Search for the cell housing the specified text and yield its (X, Y) center coordinate. 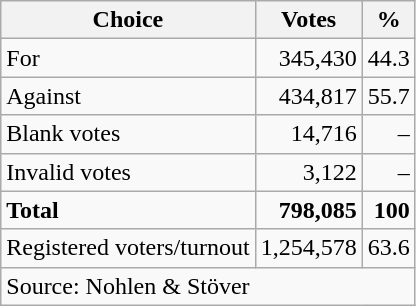
% (388, 20)
100 (388, 210)
1,254,578 (308, 248)
Invalid votes (128, 172)
Against (128, 96)
44.3 (388, 58)
Blank votes (128, 134)
Registered voters/turnout (128, 248)
63.6 (388, 248)
Source: Nohlen & Stöver (208, 286)
For (128, 58)
434,817 (308, 96)
798,085 (308, 210)
55.7 (388, 96)
14,716 (308, 134)
Choice (128, 20)
Total (128, 210)
3,122 (308, 172)
Votes (308, 20)
345,430 (308, 58)
